Determine the (X, Y) coordinate at the center of the cell enclosing the given text.  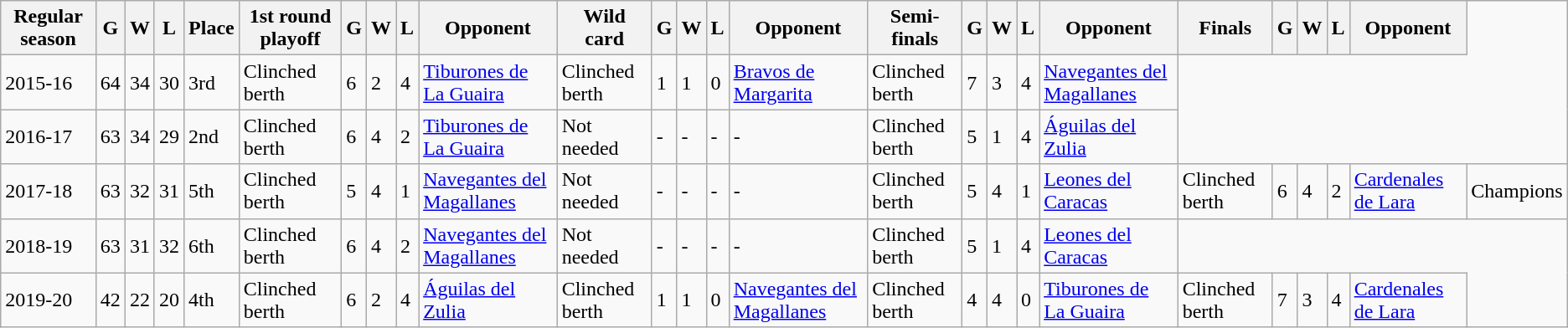
Finals (1225, 28)
20 (169, 300)
Regular season (49, 28)
29 (169, 137)
64 (111, 82)
Wild card (605, 28)
30 (169, 82)
3rd (212, 82)
1st round playoff (290, 28)
5th (212, 191)
Champions (1517, 191)
Semi-finals (915, 28)
2nd (212, 137)
2017-18 (49, 191)
2015-16 (49, 82)
Place (212, 28)
4th (212, 300)
2016-17 (49, 137)
2019-20 (49, 300)
42 (111, 300)
6th (212, 246)
2018-19 (49, 246)
Bravos de Margarita (797, 82)
22 (139, 300)
